Search for the cell housing the specified text and yield its [X, Y] center coordinate. 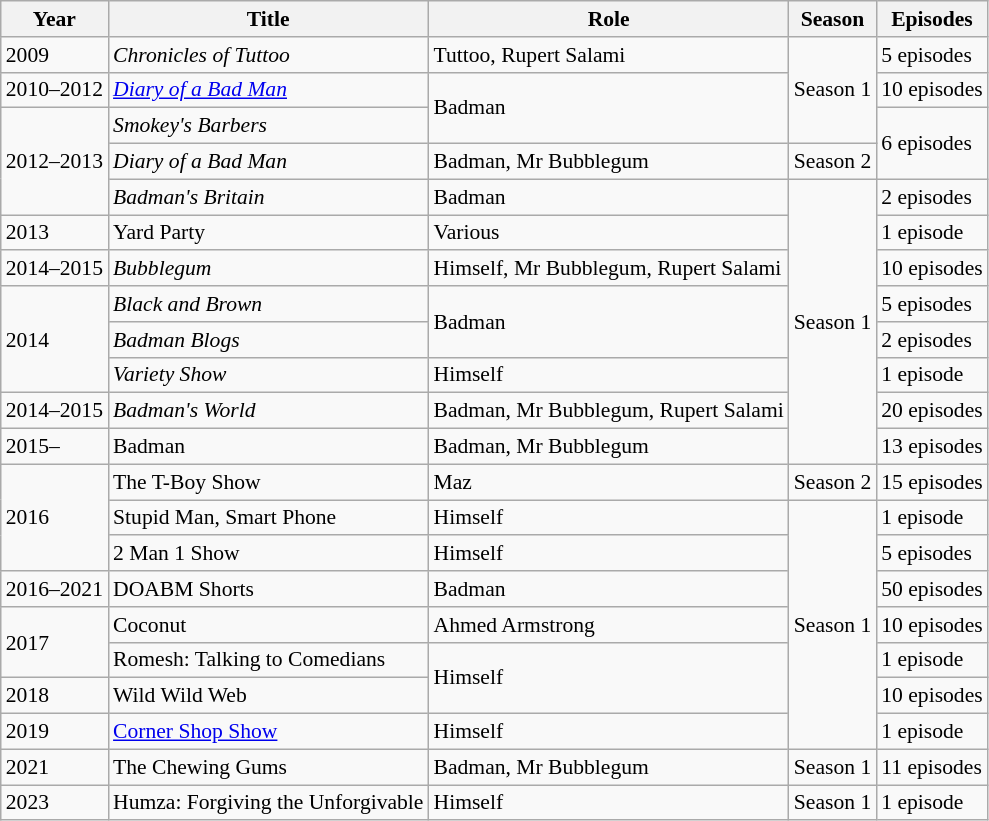
Chronicles of Tuttoo [268, 55]
Corner Shop Show [268, 732]
Season [832, 19]
2009 [54, 55]
Black and Brown [268, 304]
Badman's Britain [268, 197]
2019 [54, 732]
2023 [54, 803]
Smokey's Barbers [268, 126]
6 episodes [932, 144]
2016–2021 [54, 589]
Variety Show [268, 375]
The Chewing Gums [268, 767]
Year [54, 19]
20 episodes [932, 411]
The T-Boy Show [268, 482]
15 episodes [932, 482]
2012–2013 [54, 162]
11 episodes [932, 767]
Ahmed Armstrong [609, 625]
Himself, Mr Bubblegum, Rupert Salami [609, 269]
Humza: Forgiving the Unforgivable [268, 803]
Various [609, 233]
DOABM Shorts [268, 589]
Maz [609, 482]
2010–2012 [54, 90]
Wild Wild Web [268, 696]
Tuttoo, Rupert Salami [609, 55]
2 Man 1 Show [268, 554]
Badman, Mr Bubblegum, Rupert Salami [609, 411]
Title [268, 19]
13 episodes [932, 447]
Yard Party [268, 233]
Romesh: Talking to Comedians [268, 660]
Episodes [932, 19]
2015– [54, 447]
50 episodes [932, 589]
Role [609, 19]
2017 [54, 642]
Stupid Man, Smart Phone [268, 518]
2021 [54, 767]
Coconut [268, 625]
2013 [54, 233]
2014 [54, 340]
Badman Blogs [268, 340]
Badman's World [268, 411]
Bubblegum [268, 269]
2016 [54, 518]
2018 [54, 696]
